Locate the cell with the specified text and output its [X, Y] center coordinate. 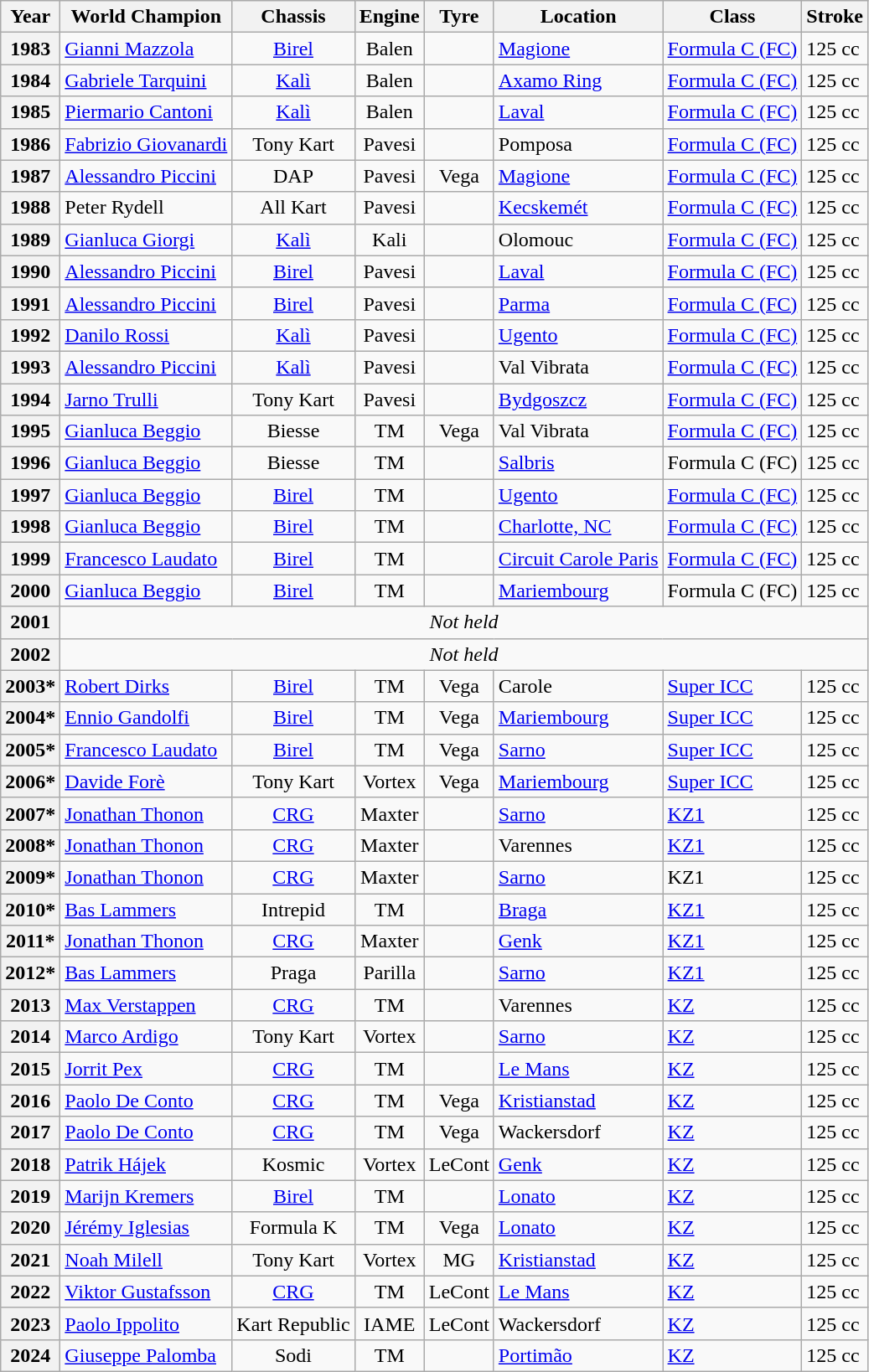
Praga [293, 973]
1993 [30, 367]
1994 [30, 400]
Jérémy Iglesias [146, 1228]
Axamo Ring [578, 80]
Robert Dirks [146, 686]
Location [578, 17]
Tyre [459, 17]
Noah Milell [146, 1260]
Charlotte, NC [578, 527]
Giuseppe Palomba [146, 1355]
Danilo Rossi [146, 335]
Kosmic [293, 1164]
Stroke [835, 17]
2019 [30, 1196]
1989 [30, 240]
1986 [30, 144]
1996 [30, 463]
2001 [30, 622]
Patrik Hájek [146, 1164]
2022 [30, 1292]
2010* [30, 909]
Class [732, 17]
IAME [389, 1323]
2011* [30, 941]
Engine [389, 17]
Kart Republic [293, 1323]
2021 [30, 1260]
Chassis [293, 17]
Formula K [293, 1228]
World Champion [146, 17]
Sodi [293, 1355]
1999 [30, 559]
Kecskemét [578, 208]
Gianluca Giorgi [146, 240]
Marco Ardigo [146, 1037]
Intrepid [293, 909]
Jarno Trulli [146, 400]
Portimão [578, 1355]
2016 [30, 1101]
2007* [30, 813]
2018 [30, 1164]
DAP [293, 176]
2020 [30, 1228]
Peter Rydell [146, 208]
All Kart [293, 208]
2023 [30, 1323]
2005* [30, 750]
2006* [30, 781]
Jorrit Pex [146, 1069]
Carole [578, 686]
2013 [30, 1005]
2008* [30, 845]
Parilla [389, 973]
2003* [30, 686]
2024 [30, 1355]
Paolo Ippolito [146, 1323]
2015 [30, 1069]
Ennio Gandolfi [146, 718]
Marijn Kremers [146, 1196]
1998 [30, 527]
2012* [30, 973]
Piermario Cantoni [146, 112]
Max Verstappen [146, 1005]
Gianni Mazzola [146, 49]
Bydgoszcz [578, 400]
Circuit Carole Paris [578, 559]
Pomposa [578, 144]
2017 [30, 1132]
1987 [30, 176]
2009* [30, 877]
MG [459, 1260]
1992 [30, 335]
2014 [30, 1037]
1985 [30, 112]
2004* [30, 718]
Parma [578, 303]
2000 [30, 591]
1991 [30, 303]
Olomouc [578, 240]
1988 [30, 208]
Braga [578, 909]
1983 [30, 49]
1990 [30, 271]
1997 [30, 495]
1995 [30, 431]
Gabriele Tarquini [146, 80]
Kali [389, 240]
Davide Forè [146, 781]
Salbris [578, 463]
1984 [30, 80]
Fabrizio Giovanardi [146, 144]
Viktor Gustafsson [146, 1292]
Year [30, 17]
2002 [30, 654]
